For the text-containing cell, return its midpoint in [X, Y] coordinate format. 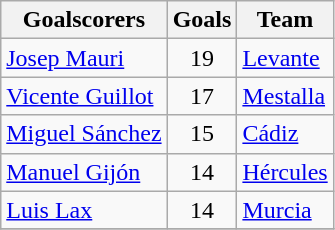
Josep Mauri [84, 58]
17 [202, 96]
Manuel Gijón [84, 172]
Hércules [285, 172]
Cádiz [285, 134]
Mestalla [285, 96]
Team [285, 20]
Goalscorers [84, 20]
15 [202, 134]
Goals [202, 20]
Luis Lax [84, 210]
Vicente Guillot [84, 96]
Levante [285, 58]
Miguel Sánchez [84, 134]
Murcia [285, 210]
19 [202, 58]
